Identify which cell holds the provided text, then report its (X, Y) central coordinate. 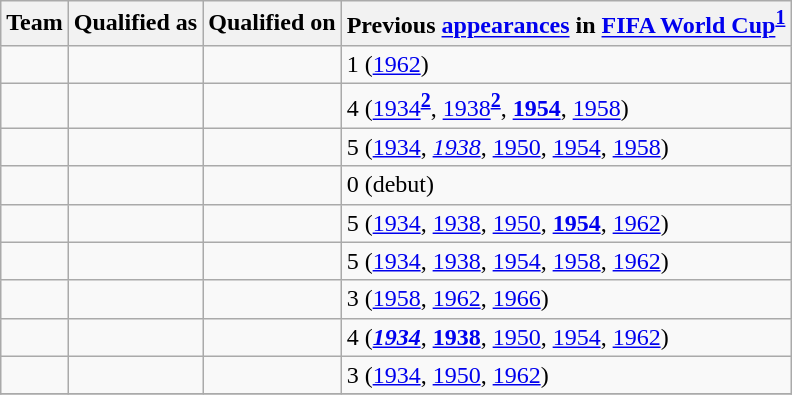
1 (1962) (566, 64)
0 (debut) (566, 185)
3 (1934, 1950, 1962) (566, 375)
Qualified on (272, 24)
Previous appearances in FIFA World Cup1 (566, 24)
Qualified as (135, 24)
3 (1958, 1962, 1966) (566, 299)
5 (1934, 1938, 1950, 1954, 1962) (566, 223)
5 (1934, 1938, 1950, 1954, 1958) (566, 147)
4 (19342, 19382, 1954, 1958) (566, 106)
5 (1934, 1938, 1954, 1958, 1962) (566, 261)
4 (1934, 1938, 1950, 1954, 1962) (566, 337)
Team (35, 24)
